Provide the [X, Y] coordinate of the cell's center where the given text is located.  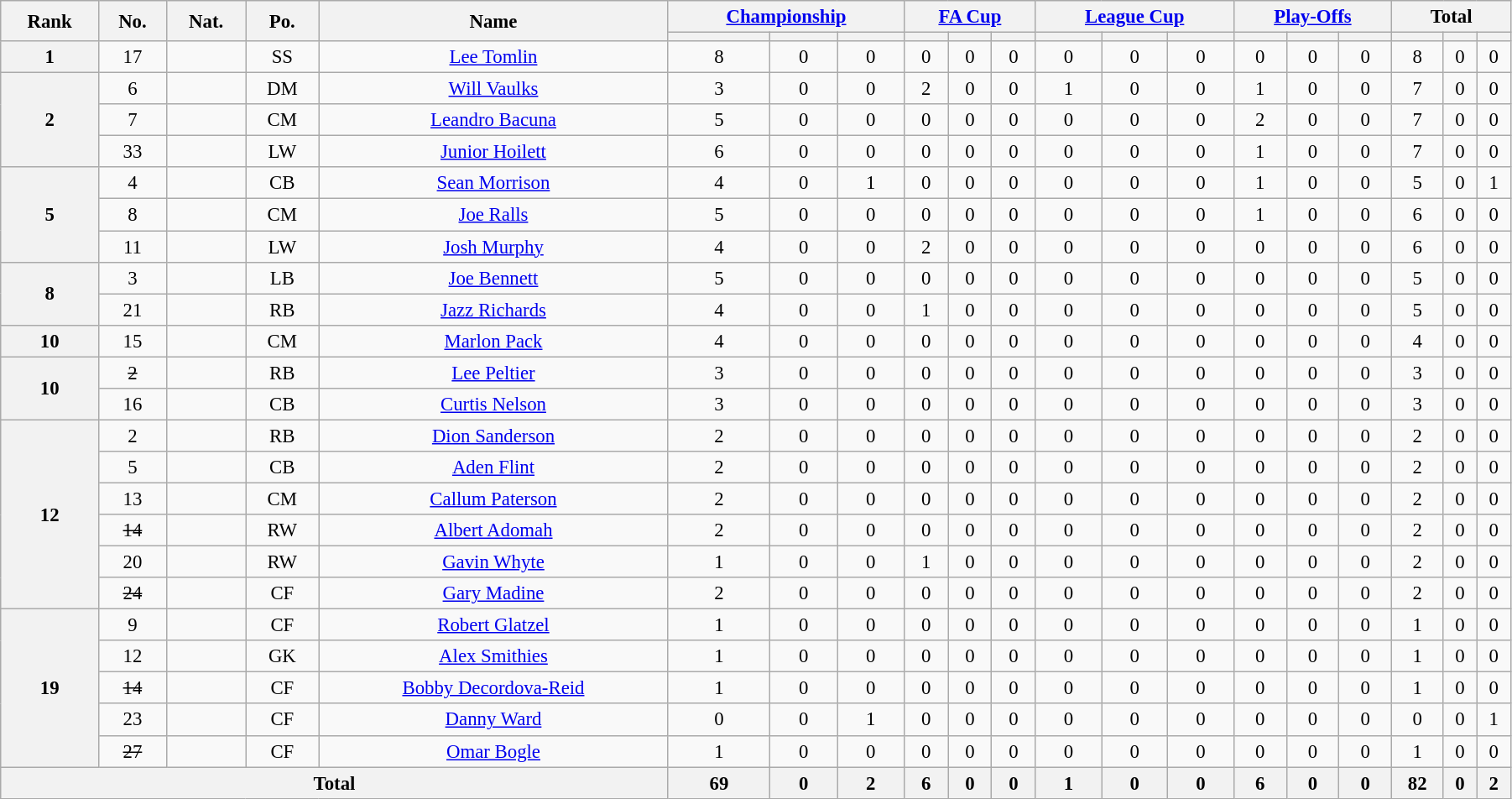
No. [133, 21]
GK [282, 656]
19 [50, 688]
FA Cup [970, 17]
LB [282, 278]
11 [133, 247]
Leandro Bacuna [493, 120]
Championship [785, 17]
Nat. [206, 21]
Jazz Richards [493, 310]
33 [133, 152]
21 [133, 310]
Will Vaulks [493, 89]
Lee Peltier [493, 373]
Junior Hoilett [493, 152]
27 [133, 751]
24 [133, 593]
Joe Ralls [493, 215]
Marlon Pack [493, 341]
Play-Offs [1312, 17]
16 [133, 405]
Name [493, 21]
Albert Adomah [493, 530]
69 [718, 783]
Curtis Nelson [493, 405]
Josh Murphy [493, 247]
Danny Ward [493, 720]
Gary Madine [493, 593]
82 [1418, 783]
Rank [50, 21]
Lee Tomlin [493, 57]
Joe Bennett [493, 278]
Bobby Decordova-Reid [493, 688]
Callum Paterson [493, 499]
Dion Sanderson [493, 436]
Omar Bogle [493, 751]
17 [133, 57]
Po. [282, 21]
DM [282, 89]
13 [133, 499]
23 [133, 720]
SS [282, 57]
League Cup [1134, 17]
15 [133, 341]
Robert Glatzel [493, 625]
Sean Morrison [493, 184]
Alex Smithies [493, 656]
9 [133, 625]
20 [133, 562]
Gavin Whyte [493, 562]
Aden Flint [493, 467]
